Pinpoint the cell where the given text exists, returning its [x, y] midpoint coordinate. 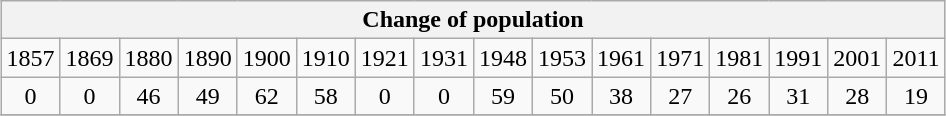
38 [622, 96]
1961 [622, 58]
49 [208, 96]
28 [858, 96]
Change of population [473, 20]
50 [562, 96]
1931 [444, 58]
26 [740, 96]
1910 [326, 58]
2011 [916, 58]
1857 [30, 58]
1948 [502, 58]
1981 [740, 58]
2001 [858, 58]
27 [680, 96]
1900 [266, 58]
46 [148, 96]
1869 [90, 58]
1880 [148, 58]
1991 [798, 58]
62 [266, 96]
19 [916, 96]
1971 [680, 58]
58 [326, 96]
1921 [384, 58]
1890 [208, 58]
1953 [562, 58]
31 [798, 96]
59 [502, 96]
